Identify which cell holds the provided text, then report its [X, Y] central coordinate. 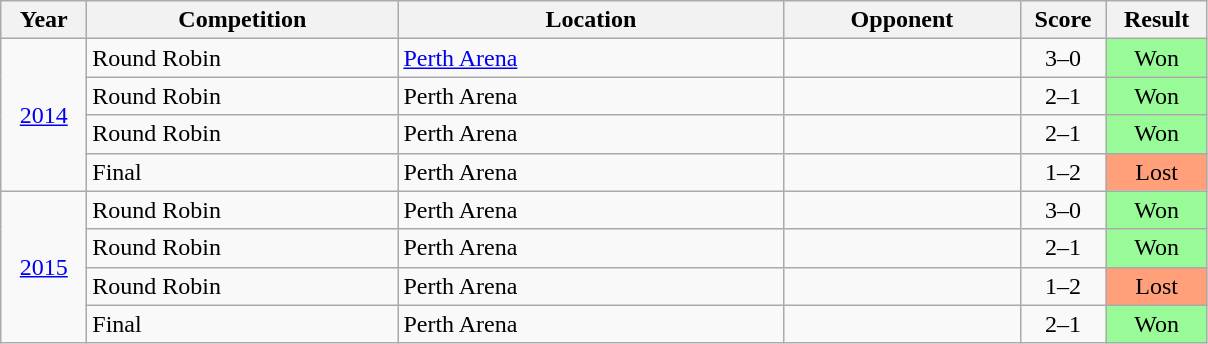
2014 [44, 115]
Competition [242, 20]
Opponent [902, 20]
2015 [44, 267]
Location [591, 20]
Year [44, 20]
Result [1156, 20]
Score [1063, 20]
